Return the [x, y] coordinate for the center point of the cell that contains the specified text.  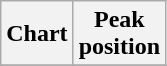
Chart [37, 34]
Peakposition [119, 34]
